Scan for the cell matching the given text and deliver its [x, y] coordinate at center. 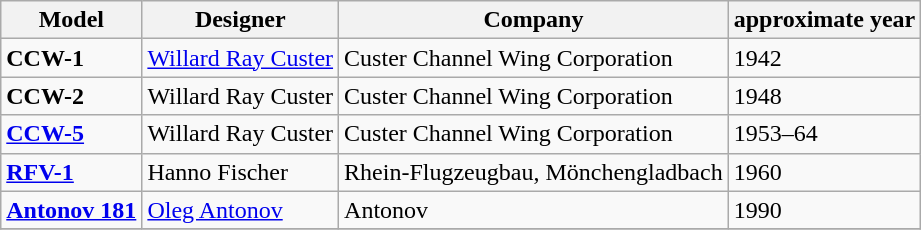
CCW-5 [72, 134]
Antonov [534, 210]
1953–64 [824, 134]
1942 [824, 58]
1960 [824, 172]
Model [72, 20]
Designer [240, 20]
RFV-1 [72, 172]
Company [534, 20]
Oleg Antonov [240, 210]
Hanno Fischer [240, 172]
Rhein-Flugzeugbau, Mönchengladbach [534, 172]
1948 [824, 96]
approximate year [824, 20]
CCW-1 [72, 58]
CCW-2 [72, 96]
1990 [824, 210]
Antonov 181 [72, 210]
